For the text-containing cell, return its midpoint in (x, y) coordinate format. 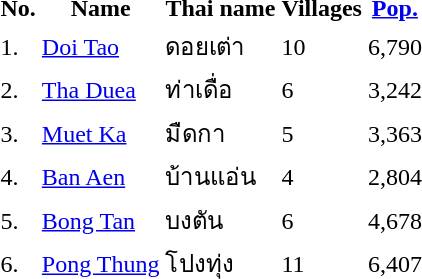
บงตัน (220, 220)
Muet Ka (100, 133)
Doi Tao (100, 46)
4 (322, 176)
5 (322, 133)
Bong Tan (100, 220)
มืดกา (220, 133)
ดอยเต่า (220, 46)
ท่าเดื่อ (220, 90)
10 (322, 46)
Tha Duea (100, 90)
บ้านแอ่น (220, 176)
Ban Aen (100, 176)
